Capture the cell that displays the provided text and extract its (x, y) central coordinate. 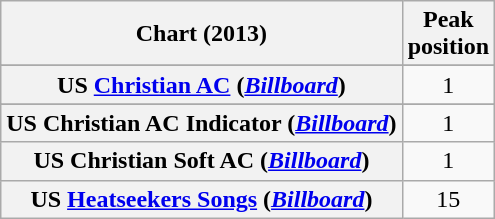
US Heatseekers Songs (Billboard) (202, 199)
US Christian AC Indicator (Billboard) (202, 123)
US Christian Soft AC (Billboard) (202, 161)
Chart (2013) (202, 34)
15 (448, 199)
Peakposition (448, 34)
US Christian AC (Billboard) (202, 85)
